Search for the cell housing the specified text and yield its [x, y] center coordinate. 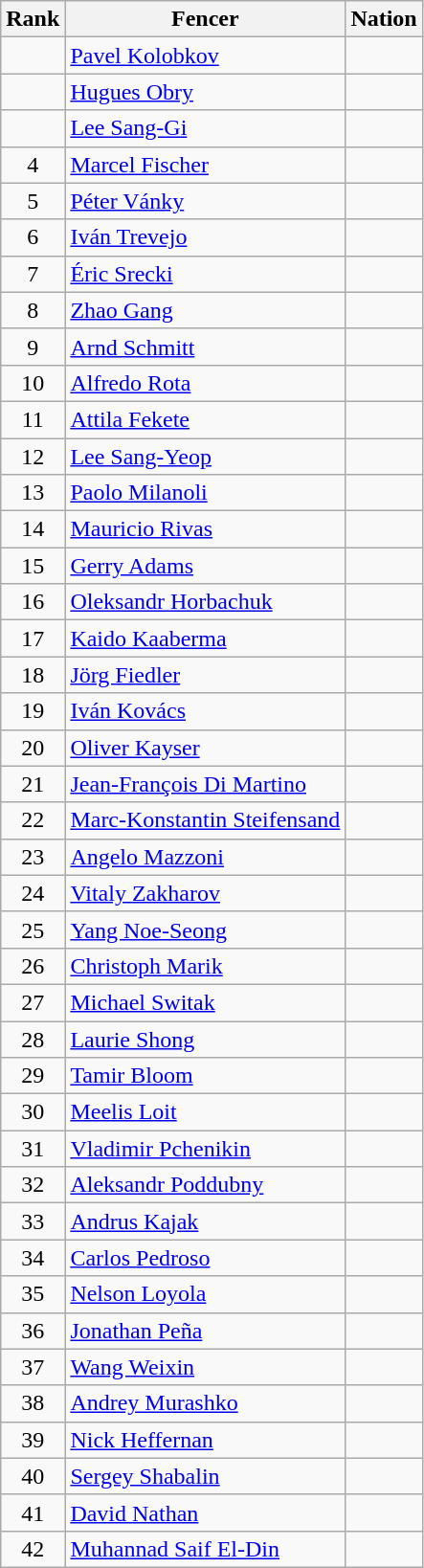
22 [33, 820]
Aleksandr Poddubny [205, 1185]
Christoph Marik [205, 966]
Arnd Schmitt [205, 347]
Wang Weixin [205, 1367]
Mauricio Rivas [205, 529]
38 [33, 1403]
28 [33, 1039]
41 [33, 1512]
Alfredo Rota [205, 383]
24 [33, 893]
Kaido Kaaberma [205, 638]
4 [33, 165]
32 [33, 1185]
Iván Kovács [205, 711]
Péter Vánky [205, 201]
Jörg Fiedler [205, 675]
Angelo Mazzoni [205, 857]
Paolo Milanoli [205, 493]
17 [33, 638]
Nelson Loyola [205, 1294]
14 [33, 529]
39 [33, 1440]
27 [33, 1002]
37 [33, 1367]
21 [33, 784]
Éric Srecki [205, 274]
18 [33, 675]
Vitaly Zakharov [205, 893]
15 [33, 566]
8 [33, 310]
34 [33, 1258]
Tamir Bloom [205, 1076]
31 [33, 1149]
Jonathan Peña [205, 1331]
Andrus Kajak [205, 1221]
13 [33, 493]
Fencer [205, 19]
35 [33, 1294]
Gerry Adams [205, 566]
33 [33, 1221]
Michael Switak [205, 1002]
25 [33, 930]
Pavel Kolobkov [205, 56]
12 [33, 457]
16 [33, 602]
40 [33, 1476]
Nation [384, 19]
Oleksandr Horbachuk [205, 602]
26 [33, 966]
29 [33, 1076]
20 [33, 748]
6 [33, 237]
Hugues Obry [205, 92]
Muhannad Saif El-Din [205, 1549]
7 [33, 274]
Nick Heffernan [205, 1440]
Laurie Shong [205, 1039]
Lee Sang-Gi [205, 128]
Yang Noe-Seong [205, 930]
30 [33, 1112]
11 [33, 419]
23 [33, 857]
David Nathan [205, 1512]
42 [33, 1549]
Oliver Kayser [205, 748]
Zhao Gang [205, 310]
Iván Trevejo [205, 237]
5 [33, 201]
Marcel Fischer [205, 165]
Marc-Konstantin Steifensand [205, 820]
Sergey Shabalin [205, 1476]
9 [33, 347]
Carlos Pedroso [205, 1258]
36 [33, 1331]
19 [33, 711]
Vladimir Pchenikin [205, 1149]
Rank [33, 19]
Attila Fekete [205, 419]
Meelis Loit [205, 1112]
Jean-François Di Martino [205, 784]
Lee Sang-Yeop [205, 457]
10 [33, 383]
Andrey Murashko [205, 1403]
